Extract the (x, y) coordinate from the center of the cell holding the provided text.  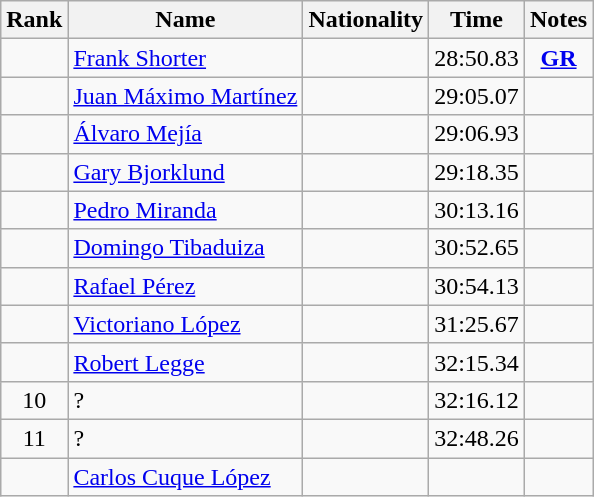
Frank Shorter (186, 58)
Nationality (366, 20)
31:25.67 (477, 324)
32:16.12 (477, 400)
Rafael Pérez (186, 286)
30:54.13 (477, 286)
Name (186, 20)
Victoriano López (186, 324)
10 (34, 400)
Domingo Tibaduiza (186, 248)
29:18.35 (477, 172)
Robert Legge (186, 362)
30:13.16 (477, 210)
32:48.26 (477, 438)
Notes (558, 20)
Juan Máximo Martínez (186, 96)
Álvaro Mejía (186, 134)
Pedro Miranda (186, 210)
11 (34, 438)
29:05.07 (477, 96)
Gary Bjorklund (186, 172)
32:15.34 (477, 362)
Rank (34, 20)
GR (558, 58)
Carlos Cuque López (186, 477)
30:52.65 (477, 248)
28:50.83 (477, 58)
29:06.93 (477, 134)
Time (477, 20)
